Detect which cell encompasses the target text, then output its (x, y) center coordinate. 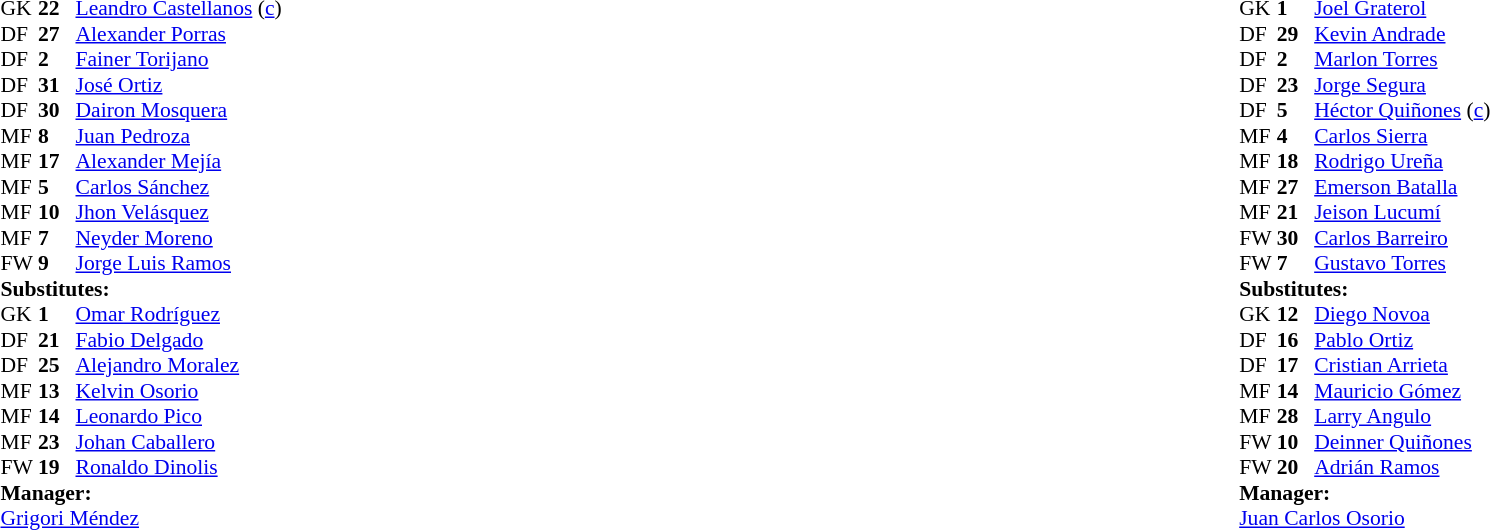
Leonardo Pico (179, 417)
16 (1296, 340)
Rodrigo Ureña (1402, 161)
Carlos Sierra (1402, 136)
Neyder Moreno (179, 238)
Gustavo Torres (1402, 263)
20 (1296, 467)
Larry Angulo (1402, 417)
Adrián Ramos (1402, 467)
Jhon Velásquez (179, 213)
13 (57, 391)
31 (57, 85)
Deinner Quiñones (1402, 442)
Omar Rodríguez (179, 315)
Kelvin Osorio (179, 391)
José Ortiz (179, 85)
Jorge Luis Ramos (179, 263)
Fabio Delgado (179, 340)
25 (57, 365)
Carlos Barreiro (1402, 238)
12 (1296, 315)
1 (57, 315)
Dairon Mosquera (179, 111)
Johan Caballero (179, 442)
29 (1296, 34)
Mauricio Gómez (1402, 391)
28 (1296, 417)
19 (57, 467)
Carlos Sánchez (179, 187)
Kevin Andrade (1402, 34)
Diego Novoa (1402, 315)
Héctor Quiñones (c) (1402, 111)
Pablo Ortiz (1402, 340)
Alejandro Moralez (179, 365)
Juan Pedroza (179, 136)
8 (57, 136)
Fainer Torijano (179, 59)
Alexander Porras (179, 34)
Jeison Lucumí (1402, 213)
9 (57, 263)
18 (1296, 161)
Marlon Torres (1402, 59)
Alexander Mejía (179, 161)
Jorge Segura (1402, 85)
Cristian Arrieta (1402, 365)
Ronaldo Dinolis (179, 467)
Emerson Batalla (1402, 187)
4 (1296, 136)
